Detect which cell encompasses the target text, then output its [X, Y] center coordinate. 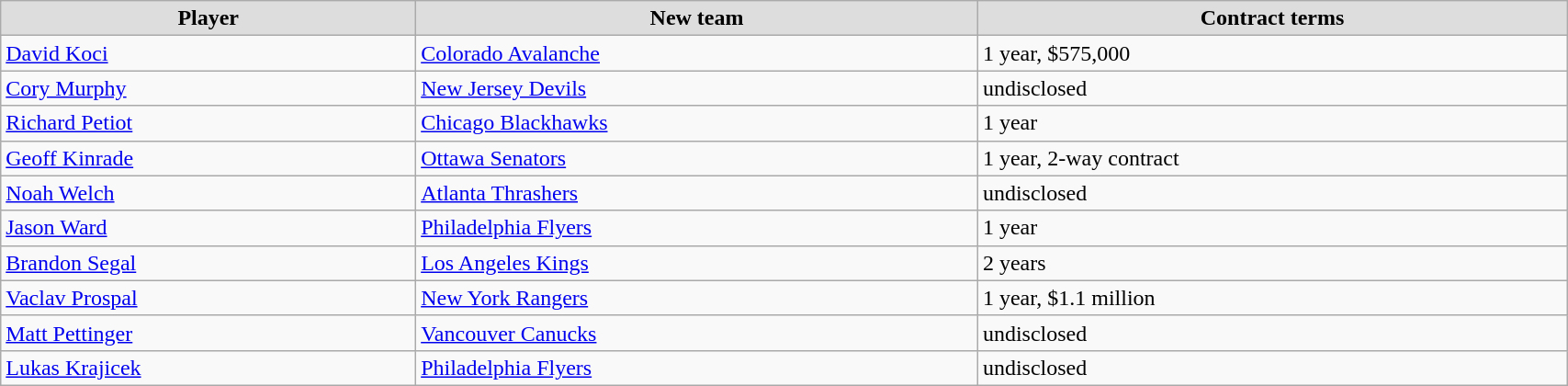
2 years [1271, 263]
Ottawa Senators [697, 158]
Contract terms [1271, 18]
New team [697, 18]
Geoff Kinrade [209, 158]
1 year, $1.1 million [1271, 298]
Cory Murphy [209, 88]
Vancouver Canucks [697, 333]
Chicago Blackhawks [697, 123]
New York Rangers [697, 298]
Lukas Krajicek [209, 368]
New Jersey Devils [697, 88]
Colorado Avalanche [697, 53]
Los Angeles Kings [697, 263]
1 year, $575,000 [1271, 53]
Noah Welch [209, 193]
Richard Petiot [209, 123]
David Koci [209, 53]
Matt Pettinger [209, 333]
Jason Ward [209, 228]
Vaclav Prospal [209, 298]
Atlanta Thrashers [697, 193]
Player [209, 18]
1 year, 2-way contract [1271, 158]
Brandon Segal [209, 263]
